Find where the given text appears and provide that cell's center as (x, y) coordinate. 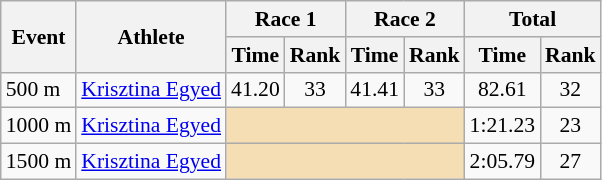
Race 1 (286, 19)
Total (533, 19)
82.61 (502, 90)
27 (570, 162)
1500 m (38, 162)
41.20 (256, 90)
Athlete (151, 36)
2:05.79 (502, 162)
1:21.23 (502, 126)
23 (570, 126)
Event (38, 36)
32 (570, 90)
41.41 (374, 90)
1000 m (38, 126)
500 m (38, 90)
Race 2 (404, 19)
